For the text-containing cell, return its midpoint in (X, Y) coordinate format. 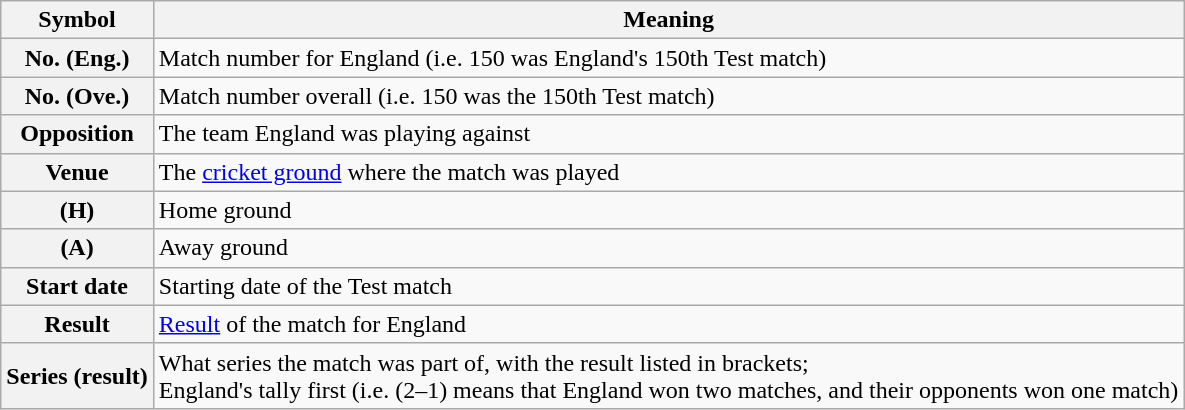
Venue (78, 172)
Result (78, 324)
Match number for England (i.e. 150 was England's 150th Test match) (668, 58)
Meaning (668, 20)
No. (Ove.) (78, 96)
Away ground (668, 248)
(H) (78, 210)
Series (result) (78, 376)
Symbol (78, 20)
The cricket ground where the match was played (668, 172)
Result of the match for England (668, 324)
Start date (78, 286)
(A) (78, 248)
No. (Eng.) (78, 58)
Starting date of the Test match (668, 286)
The team England was playing against (668, 134)
Home ground (668, 210)
Match number overall (i.e. 150 was the 150th Test match) (668, 96)
Opposition (78, 134)
